Return [x, y] of the center of cell containing provided text 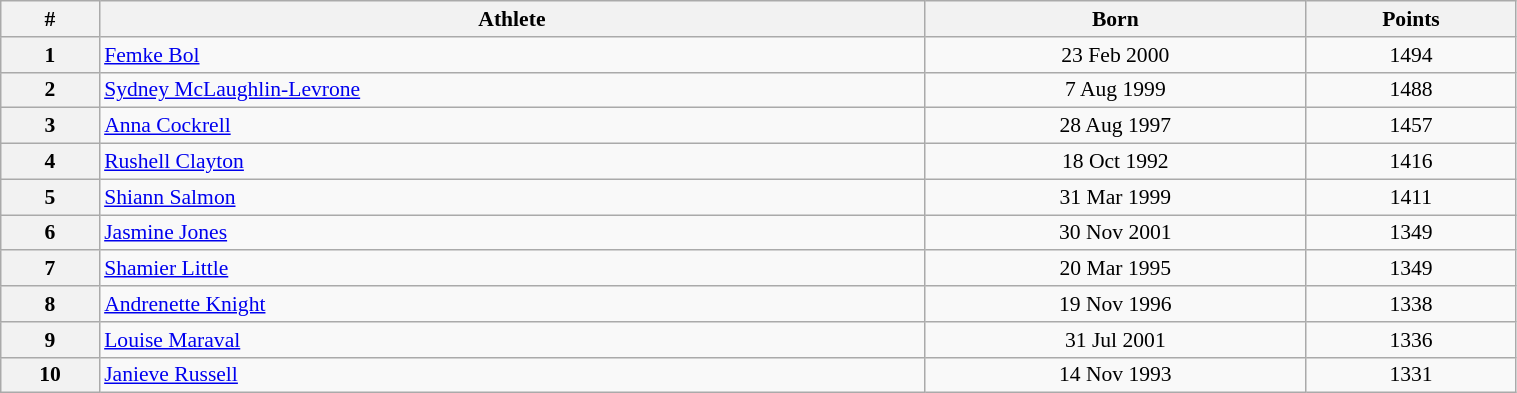
7 [50, 269]
Shamier Little [512, 269]
Athlete [512, 19]
1 [50, 55]
5 [50, 197]
30 Nov 2001 [1116, 233]
# [50, 19]
Femke Bol [512, 55]
1488 [1411, 90]
1494 [1411, 55]
1411 [1411, 197]
Jasmine Jones [512, 233]
31 Mar 1999 [1116, 197]
Andrenette Knight [512, 304]
1416 [1411, 162]
1331 [1411, 375]
Points [1411, 19]
Shiann Salmon [512, 197]
2 [50, 90]
Sydney McLaughlin-Levrone [512, 90]
31 Jul 2001 [1116, 340]
1338 [1411, 304]
Born [1116, 19]
10 [50, 375]
Janieve Russell [512, 375]
18 Oct 1992 [1116, 162]
Rushell Clayton [512, 162]
8 [50, 304]
Anna Cockrell [512, 126]
Louise Maraval [512, 340]
14 Nov 1993 [1116, 375]
9 [50, 340]
1457 [1411, 126]
6 [50, 233]
20 Mar 1995 [1116, 269]
23 Feb 2000 [1116, 55]
7 Aug 1999 [1116, 90]
1336 [1411, 340]
3 [50, 126]
28 Aug 1997 [1116, 126]
4 [50, 162]
19 Nov 1996 [1116, 304]
